Detect which cell encompasses the target text, then output its (x, y) center coordinate. 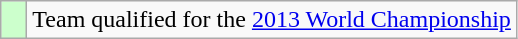
Team qualified for the 2013 World Championship (272, 20)
